Capture the cell that displays the provided text and extract its (X, Y) central coordinate. 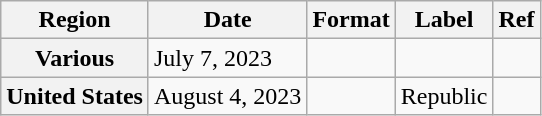
Region (75, 20)
Ref (516, 20)
Label (444, 20)
Date (227, 20)
Various (75, 58)
United States (75, 96)
Republic (444, 96)
August 4, 2023 (227, 96)
July 7, 2023 (227, 58)
Format (351, 20)
